Capture the cell that displays the provided text and extract its [X, Y] central coordinate. 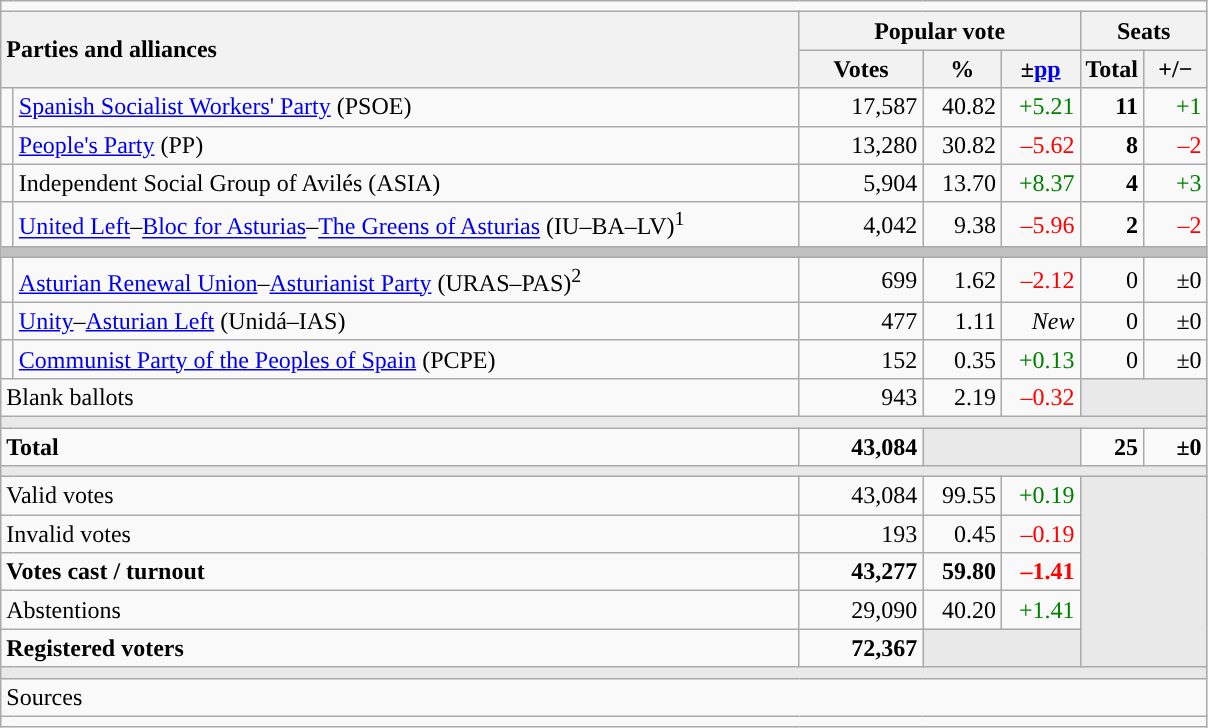
40.82 [962, 107]
4 [1112, 183]
–5.62 [1040, 145]
Votes cast / turnout [400, 572]
–0.32 [1040, 397]
152 [861, 359]
Votes [861, 69]
8 [1112, 145]
Registered voters [400, 648]
193 [861, 534]
99.55 [962, 496]
0.45 [962, 534]
943 [861, 397]
+0.13 [1040, 359]
29,090 [861, 610]
2 [1112, 224]
–0.19 [1040, 534]
1.11 [962, 321]
–5.96 [1040, 224]
–2.12 [1040, 280]
13.70 [962, 183]
25 [1112, 447]
13,280 [861, 145]
+/− [1176, 69]
–1.41 [1040, 572]
Spanish Socialist Workers' Party (PSOE) [406, 107]
+5.21 [1040, 107]
699 [861, 280]
Invalid votes [400, 534]
0.35 [962, 359]
+8.37 [1040, 183]
477 [861, 321]
72,367 [861, 648]
4,042 [861, 224]
% [962, 69]
Seats [1144, 31]
59.80 [962, 572]
43,277 [861, 572]
Sources [604, 697]
9.38 [962, 224]
+1 [1176, 107]
Asturian Renewal Union–Asturianist Party (URAS–PAS)2 [406, 280]
40.20 [962, 610]
Blank ballots [400, 397]
Parties and alliances [400, 50]
Unity–Asturian Left (Unidá–IAS) [406, 321]
5,904 [861, 183]
30.82 [962, 145]
+3 [1176, 183]
Communist Party of the Peoples of Spain (PCPE) [406, 359]
Abstentions [400, 610]
2.19 [962, 397]
+1.41 [1040, 610]
Popular vote [940, 31]
Independent Social Group of Avilés (ASIA) [406, 183]
+0.19 [1040, 496]
1.62 [962, 280]
People's Party (PP) [406, 145]
17,587 [861, 107]
New [1040, 321]
±pp [1040, 69]
Valid votes [400, 496]
United Left–Bloc for Asturias–The Greens of Asturias (IU–BA–LV)1 [406, 224]
11 [1112, 107]
